From the cell containing the given text, extract its center point as [X, Y] coordinate. 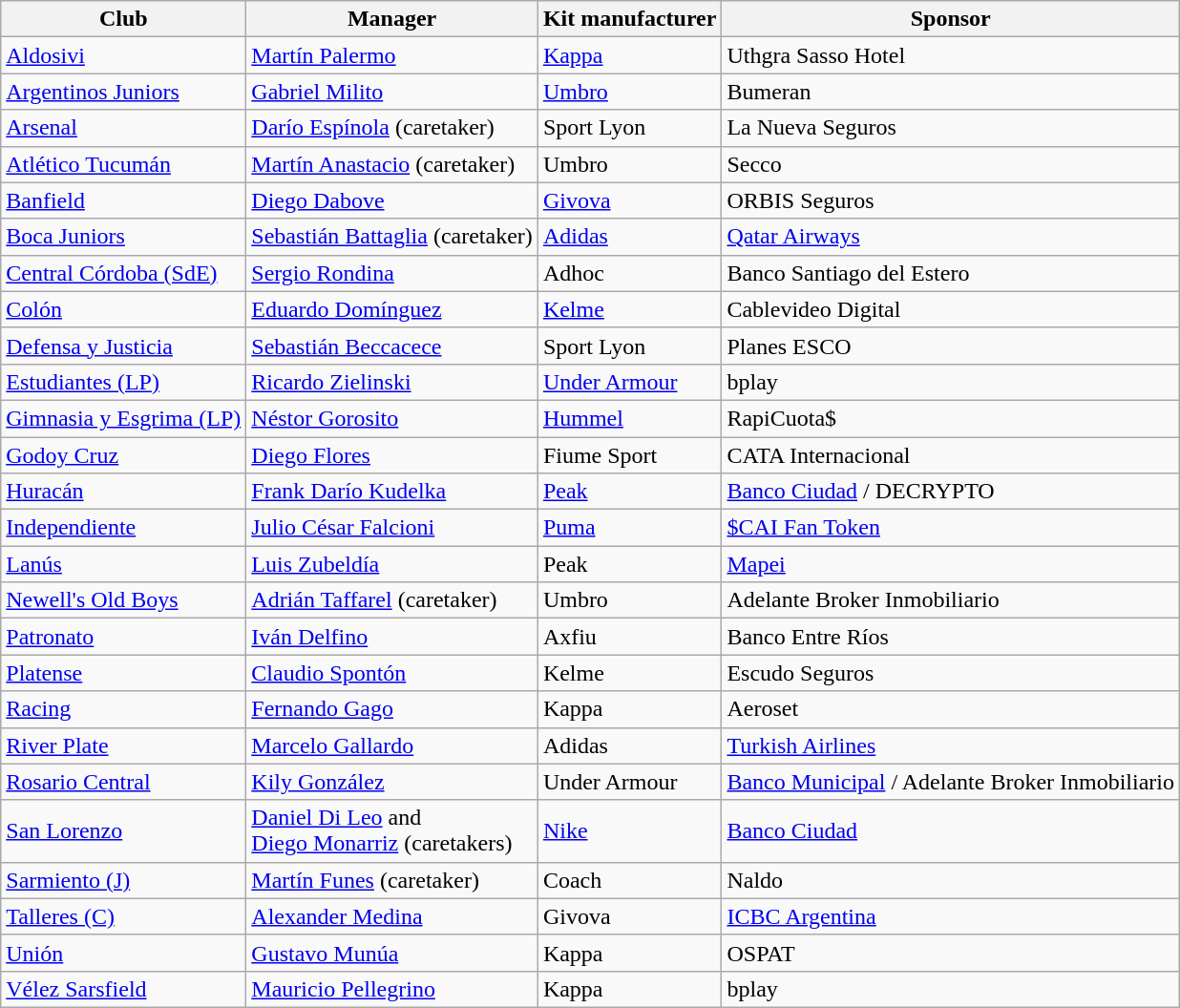
Martín Funes (caretaker) [392, 880]
Sebastián Battaglia (caretaker) [392, 237]
Manager [392, 19]
Arsenal [124, 128]
Colón [124, 309]
Gimnasia y Esgrima (LP) [124, 418]
Planes ESCO [951, 346]
Sebastián Beccacece [392, 346]
Patronato [124, 637]
Banfield [124, 200]
Qatar Airways [951, 237]
Daniel Di Leo and Diego Monarriz (caretakers) [392, 830]
Kit manufacturer [630, 19]
Cablevideo Digital [951, 309]
Rosario Central [124, 782]
Gabriel Milito [392, 92]
Vélez Sarsfield [124, 989]
Banco Ciudad / DECRYPTO [951, 492]
Huracán [124, 492]
Argentinos Juniors [124, 92]
Uthgra Sasso Hotel [951, 55]
Sarmiento (J) [124, 880]
Banco Santiago del Estero [951, 273]
Unión [124, 953]
Gustavo Munúa [392, 953]
Naldo [951, 880]
Axfiu [630, 637]
Adhoc [630, 273]
Atlético Tucumán [124, 164]
Boca Juniors [124, 237]
Marcelo Gallardo [392, 745]
Martín Anastacio (caretaker) [392, 164]
Frank Darío Kudelka [392, 492]
Adelante Broker Inmobiliario [951, 600]
Alexander Medina [392, 916]
Newell's Old Boys [124, 600]
OSPAT [951, 953]
Puma [630, 528]
Defensa y Justicia [124, 346]
Iván Delfino [392, 637]
Darío Espínola (caretaker) [392, 128]
Kily González [392, 782]
ORBIS Seguros [951, 200]
Luis Zubeldía [392, 564]
Coach [630, 880]
Racing [124, 709]
Sponsor [951, 19]
Lanús [124, 564]
Talleres (C) [124, 916]
Central Córdoba (SdE) [124, 273]
Ricardo Zielinski [392, 382]
CATA Internacional [951, 455]
Turkish Airlines [951, 745]
Sergio Rondina [392, 273]
Aeroset [951, 709]
Independiente [124, 528]
Estudiantes (LP) [124, 382]
Diego Flores [392, 455]
La Nueva Seguros [951, 128]
Nike [630, 830]
ICBC Argentina [951, 916]
$CAI Fan Token [951, 528]
Néstor Gorosito [392, 418]
Julio César Falcioni [392, 528]
Eduardo Domínguez [392, 309]
Aldosivi [124, 55]
River Plate [124, 745]
Secco [951, 164]
Diego Dabove [392, 200]
Fiume Sport [630, 455]
Hummel [630, 418]
Club [124, 19]
Platense [124, 673]
Mauricio Pellegrino [392, 989]
Banco Municipal / Adelante Broker Inmobiliario [951, 782]
Godoy Cruz [124, 455]
Adrián Taffarel (caretaker) [392, 600]
Mapei [951, 564]
Banco Entre Ríos [951, 637]
San Lorenzo [124, 830]
Escudo Seguros [951, 673]
Fernando Gago [392, 709]
Martín Palermo [392, 55]
RapiCuota$ [951, 418]
Claudio Spontón [392, 673]
Bumeran [951, 92]
Banco Ciudad [951, 830]
